Identify which cell holds the provided text, then report its [x, y] central coordinate. 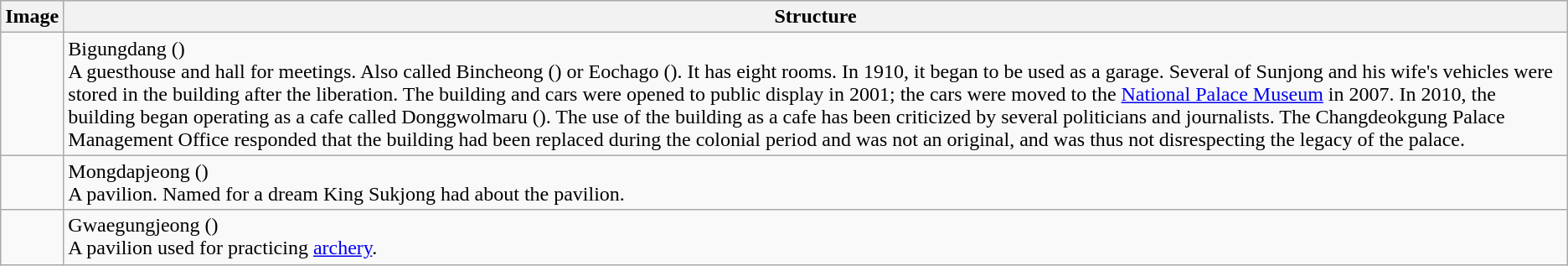
Mongdapjeong ()A pavilion. Named for a dream King Sukjong had about the pavilion. [816, 183]
Gwaegungjeong ()A pavilion used for practicing archery. [816, 237]
Structure [816, 17]
Image [32, 17]
